Identify which cell holds the provided text, then report its [x, y] central coordinate. 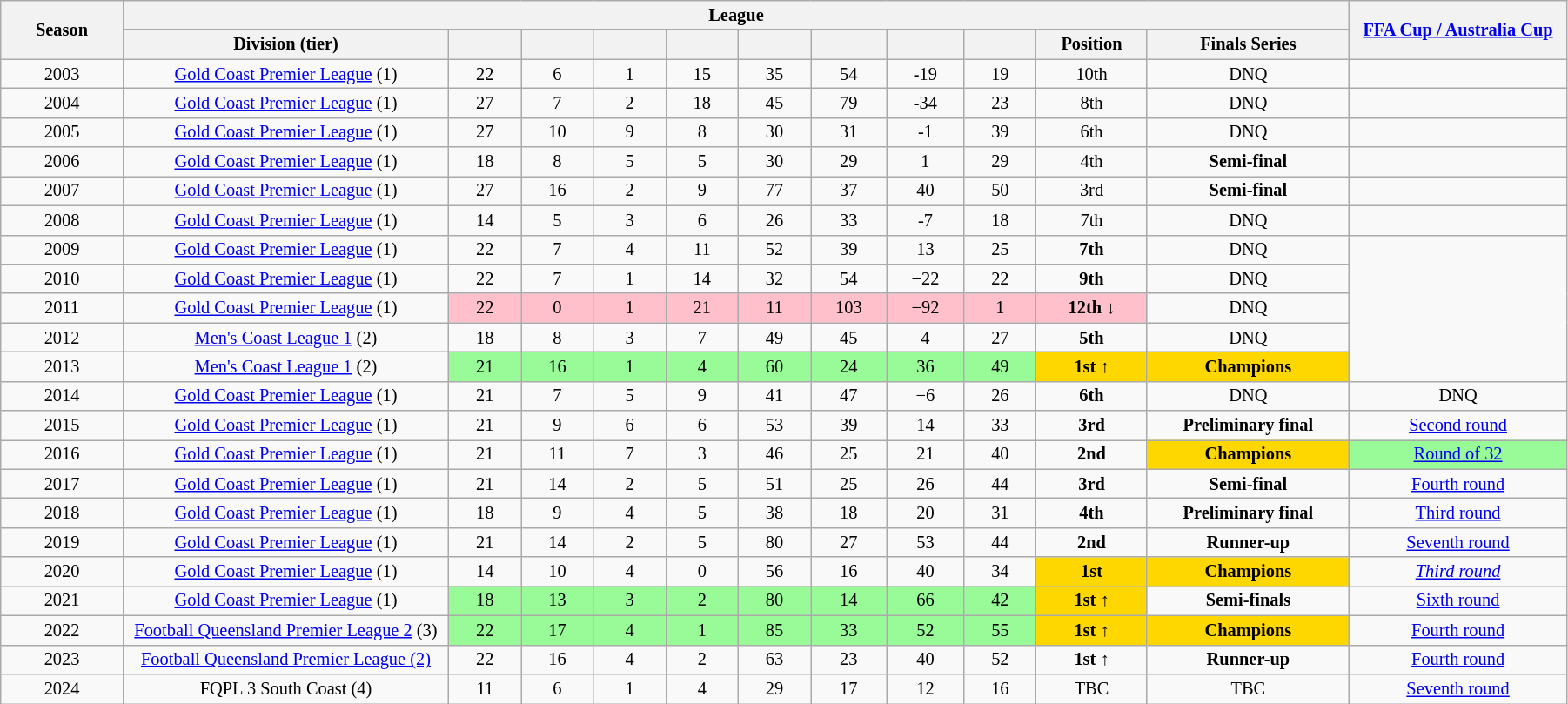
2021 [63, 600]
2003 [63, 74]
50 [1001, 191]
77 [774, 191]
Football Queensland Premier League 2 (3) [285, 630]
24 [849, 366]
2022 [63, 630]
36 [926, 366]
2024 [63, 688]
35 [774, 74]
9th [1091, 278]
2008 [63, 220]
55 [1001, 630]
2020 [63, 572]
103 [849, 308]
2017 [63, 484]
2004 [63, 103]
−22 [926, 278]
Season [63, 30]
38 [774, 513]
20 [926, 513]
32 [774, 278]
34 [1001, 572]
Sixth round [1458, 600]
2023 [63, 660]
2012 [63, 338]
2009 [63, 250]
Second round [1458, 426]
79 [849, 103]
2015 [63, 426]
42 [1001, 600]
-34 [926, 103]
-19 [926, 74]
2006 [63, 162]
47 [849, 396]
51 [774, 484]
37 [849, 191]
Football Queensland Premier League (2) [285, 660]
10th [1091, 74]
12th ↓ [1091, 308]
19 [1001, 74]
Semi-finals [1248, 600]
12 [926, 688]
-7 [926, 220]
2005 [63, 132]
FFA Cup / Australia Cup [1458, 30]
−92 [926, 308]
-1 [926, 132]
−6 [926, 396]
41 [774, 396]
63 [774, 660]
46 [774, 454]
2007 [63, 191]
56 [774, 572]
15 [701, 74]
Division (tier) [285, 44]
8th [1091, 103]
2014 [63, 396]
2019 [63, 542]
2011 [63, 308]
66 [926, 600]
2013 [63, 366]
2010 [63, 278]
2016 [63, 454]
Position [1091, 44]
FQPL 3 South Coast (4) [285, 688]
85 [774, 630]
2018 [63, 513]
60 [774, 366]
Finals Series [1248, 44]
Round of 32 [1458, 454]
1st [1091, 572]
5th [1091, 338]
League [736, 15]
